Return the [x, y] coordinate for the center point of the cell that contains the specified text.  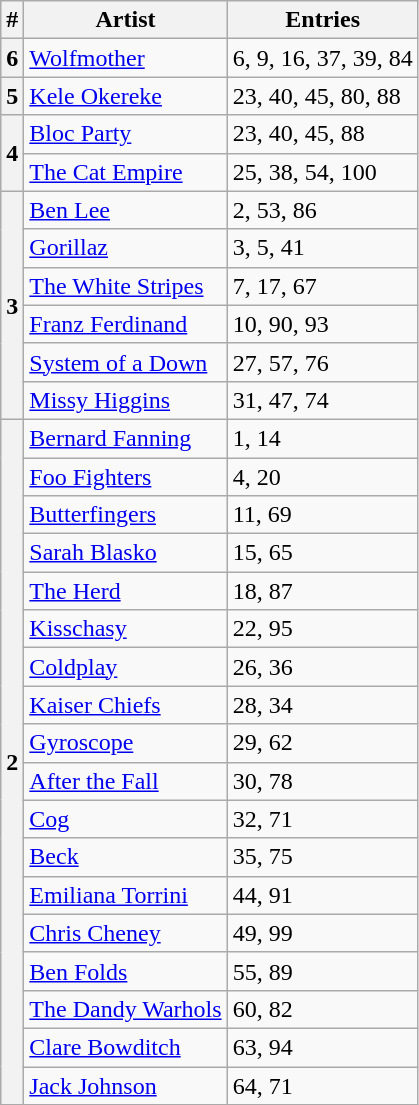
60, 82 [322, 1009]
3, 5, 41 [322, 248]
5 [12, 96]
30, 78 [322, 781]
Emiliana Torrini [126, 895]
Gyroscope [126, 743]
Chris Cheney [126, 933]
4 [12, 153]
11, 69 [322, 515]
32, 71 [322, 819]
Kisschasy [126, 629]
6 [12, 58]
4, 20 [322, 477]
The Herd [126, 591]
7, 17, 67 [322, 286]
Cog [126, 819]
25, 38, 54, 100 [322, 172]
After the Fall [126, 781]
Beck [126, 857]
6, 9, 16, 37, 39, 84 [322, 58]
44, 91 [322, 895]
64, 71 [322, 1085]
49, 99 [322, 933]
The Cat Empire [126, 172]
27, 57, 76 [322, 362]
2, 53, 86 [322, 210]
22, 95 [322, 629]
28, 34 [322, 705]
2 [12, 762]
3 [12, 305]
55, 89 [322, 971]
Entries [322, 20]
63, 94 [322, 1047]
System of a Down [126, 362]
29, 62 [322, 743]
Sarah Blasko [126, 553]
Artist [126, 20]
23, 40, 45, 80, 88 [322, 96]
Ben Lee [126, 210]
Bloc Party [126, 134]
The White Stripes [126, 286]
1, 14 [322, 438]
Kele Okereke [126, 96]
# [12, 20]
31, 47, 74 [322, 400]
23, 40, 45, 88 [322, 134]
Jack Johnson [126, 1085]
Wolfmother [126, 58]
Missy Higgins [126, 400]
15, 65 [322, 553]
Gorillaz [126, 248]
35, 75 [322, 857]
Coldplay [126, 667]
Kaiser Chiefs [126, 705]
The Dandy Warhols [126, 1009]
Butterfingers [126, 515]
Clare Bowditch [126, 1047]
10, 90, 93 [322, 324]
Bernard Fanning [126, 438]
Franz Ferdinand [126, 324]
18, 87 [322, 591]
Ben Folds [126, 971]
Foo Fighters [126, 477]
26, 36 [322, 667]
